From the cell containing the given text, extract its center point as (X, Y) coordinate. 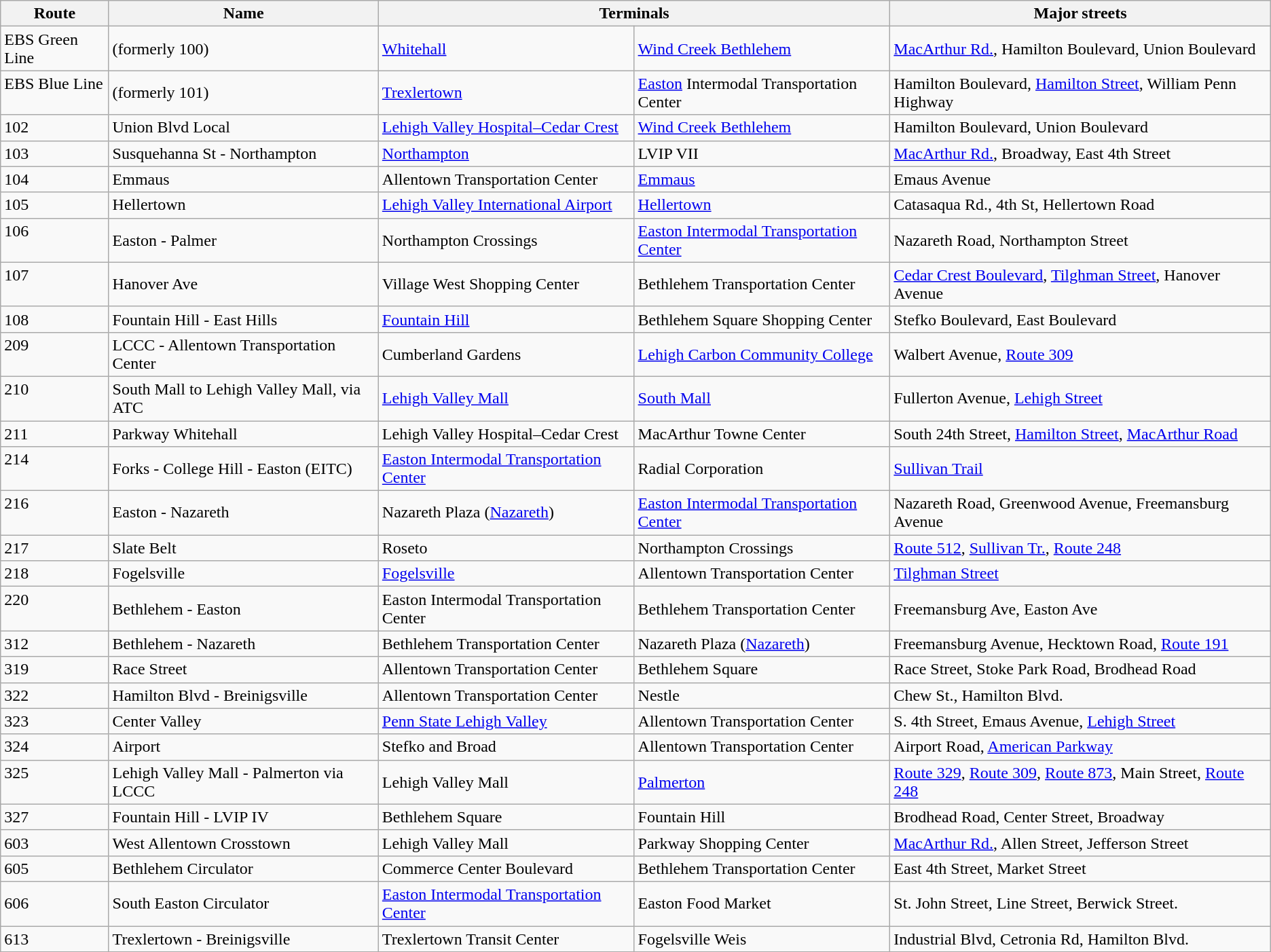
Nazareth Road, Northampton Street (1080, 240)
Hanover Ave (243, 284)
Union Blvd Local (243, 128)
Hamilton Boulevard, Hamilton Street, William Penn Highway (1080, 92)
Walbert Avenue, Route 309 (1080, 354)
606 (54, 903)
312 (54, 644)
Freemansburg Ave, Easton Ave (1080, 608)
MacArthur Rd., Hamilton Boulevard, Union Boulevard (1080, 49)
319 (54, 670)
Hamilton Blvd - Breinigsville (243, 695)
Center Valley (243, 721)
Sullivan Trail (1080, 469)
Bethlehem - Easton (243, 608)
102 (54, 128)
Lehigh Carbon Community College (762, 354)
220 (54, 608)
EBS Blue Line (54, 92)
613 (54, 939)
107 (54, 284)
Lehigh Valley International Airport (506, 205)
South Mall (762, 398)
218 (54, 574)
Emaus Avenue (1080, 179)
Tilghman Street (1080, 574)
323 (54, 721)
St. John Street, Line Street, Berwick Street. (1080, 903)
Route (54, 14)
LVIP VII (762, 153)
Trexlertown - Breinigsville (243, 939)
Bethlehem - Nazareth (243, 644)
Airport Road, American Parkway (1080, 747)
Nazareth Road, Greenwood Avenue, Freemansburg Avenue (1080, 513)
Parkway Shopping Center (762, 843)
LCCC - Allentown Transportation Center (243, 354)
327 (54, 817)
Fogelsville Weis (762, 939)
EBS Green Line (54, 49)
Airport (243, 747)
South Mall to Lehigh Valley Mall, via ATC (243, 398)
Major streets (1080, 14)
603 (54, 843)
103 (54, 153)
S. 4th Street, Emaus Avenue, Lehigh Street (1080, 721)
106 (54, 240)
Cumberland Gardens (506, 354)
Brodhead Road, Center Street, Broadway (1080, 817)
Race Street, Stoke Park Road, Brodhead Road (1080, 670)
East 4th Street, Market Street (1080, 868)
Susquehanna St - Northampton (243, 153)
MacArthur Rd., Allen Street, Jefferson Street (1080, 843)
Roseto (506, 548)
211 (54, 434)
Catasaqua Rd., 4th St, Hellertown Road (1080, 205)
Hamilton Boulevard, Union Boulevard (1080, 128)
105 (54, 205)
Trexlertown Transit Center (506, 939)
Stefko Boulevard, East Boulevard (1080, 319)
(formerly 100) (243, 49)
Fountain Hill - East Hills (243, 319)
Radial Corporation (762, 469)
MacArthur Towne Center (762, 434)
322 (54, 695)
Trexlertown (506, 92)
Route 512, Sullivan Tr., Route 248 (1080, 548)
Whitehall (506, 49)
325 (54, 782)
Freemansburg Avenue, Hecktown Road, Route 191 (1080, 644)
Lehigh Valley Mall - Palmerton via LCCC (243, 782)
210 (54, 398)
Route 329, Route 309, Route 873, Main Street, Route 248 (1080, 782)
Parkway Whitehall (243, 434)
West Allentown Crosstown (243, 843)
Bethlehem Square Shopping Center (762, 319)
209 (54, 354)
104 (54, 179)
217 (54, 548)
Fullerton Avenue, Lehigh Street (1080, 398)
605 (54, 868)
(formerly 101) (243, 92)
Easton - Palmer (243, 240)
MacArthur Rd., Broadway, East 4th Street (1080, 153)
Stefko and Broad (506, 747)
Industrial Blvd, Cetronia Rd, Hamilton Blvd. (1080, 939)
Slate Belt (243, 548)
Bethlehem Circulator (243, 868)
Village West Shopping Center (506, 284)
216 (54, 513)
Easton Food Market (762, 903)
Easton - Nazareth (243, 513)
Race Street (243, 670)
Commerce Center Boulevard (506, 868)
108 (54, 319)
Name (243, 14)
Terminals (634, 14)
Forks - College Hill - Easton (EITC) (243, 469)
Palmerton (762, 782)
South Easton Circulator (243, 903)
324 (54, 747)
South 24th Street, Hamilton Street, MacArthur Road (1080, 434)
Cedar Crest Boulevard, Tilghman Street, Hanover Avenue (1080, 284)
Nestle (762, 695)
Northampton (506, 153)
Penn State Lehigh Valley (506, 721)
Chew St., Hamilton Blvd. (1080, 695)
Fountain Hill - LVIP IV (243, 817)
214 (54, 469)
